Search for the cell housing the specified text and yield its [X, Y] center coordinate. 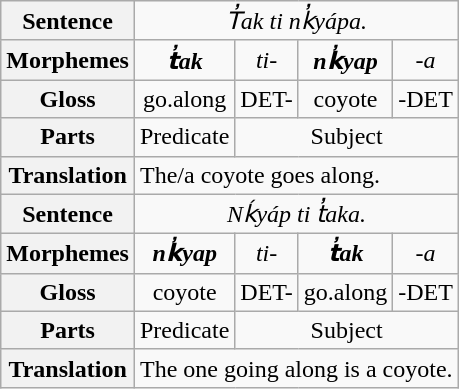
Nḱyáp ti t̓aka. [296, 214]
T̓ak ti nk̓yápa. [296, 21]
The/a coyote goes along. [296, 175]
The one going along is a coyote. [296, 368]
